Locate the cell with the specified text and output its [x, y] center coordinate. 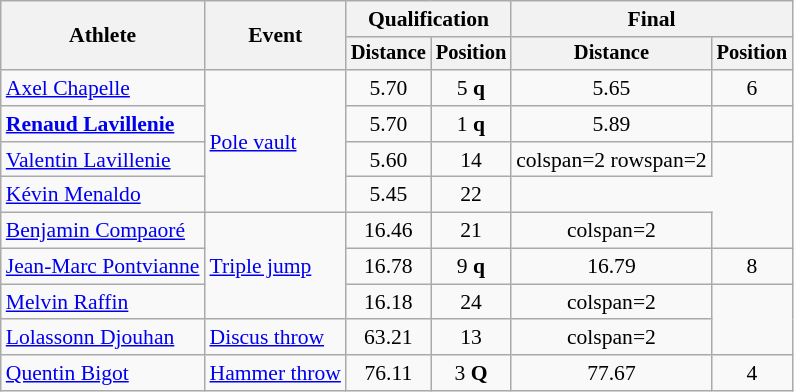
77.67 [612, 373]
Athlete [103, 36]
Valentin Lavillenie [103, 160]
16.18 [388, 302]
Hammer throw [274, 373]
14 [471, 160]
Discus throw [274, 338]
6 [752, 88]
Benjamin Compaoré [103, 231]
5 q [471, 88]
5.45 [388, 195]
Pole vault [274, 141]
16.46 [388, 231]
Quentin Bigot [103, 373]
Jean-Marc Pontvianne [103, 267]
Axel Chapelle [103, 88]
3 Q [471, 373]
63.21 [388, 338]
5.60 [388, 160]
5.65 [612, 88]
Final [652, 19]
76.11 [388, 373]
13 [471, 338]
1 q [471, 124]
Renaud Lavillenie [103, 124]
24 [471, 302]
Qualification [428, 19]
16.78 [388, 267]
5.89 [612, 124]
Lolassonn Djouhan [103, 338]
Event [274, 36]
Triple jump [274, 266]
22 [471, 195]
4 [752, 373]
9 q [471, 267]
16.79 [612, 267]
Kévin Menaldo [103, 195]
8 [752, 267]
21 [471, 231]
Melvin Raffin [103, 302]
colspan=2 rowspan=2 [612, 160]
